Scan for the cell matching the given text and deliver its [x, y] coordinate at center. 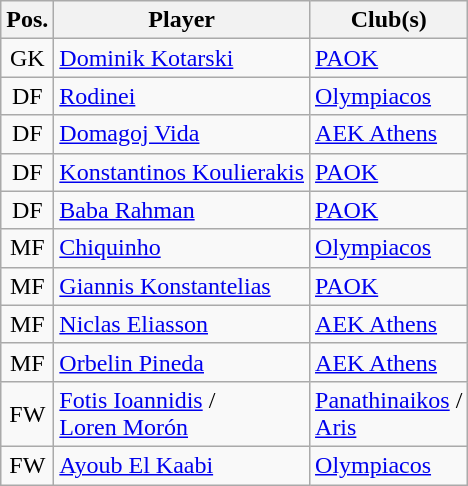
Konstantinos Koulierakis [182, 172]
Chiquinho [182, 248]
Dominik Kotarski [182, 58]
Niclas Eliasson [182, 324]
Ayoub El Kaabi [182, 465]
GK [28, 58]
Giannis Konstantelias [182, 286]
Orbelin Pineda [182, 362]
Domagoj Vida [182, 134]
Fotis Ioannidis / Loren Morón [182, 414]
Baba Rahman [182, 210]
Club(s) [389, 20]
Player [182, 20]
Rodinei [182, 96]
Panathinaikos /Aris [389, 414]
Pos. [28, 20]
